Capture the cell that displays the provided text and extract its (x, y) central coordinate. 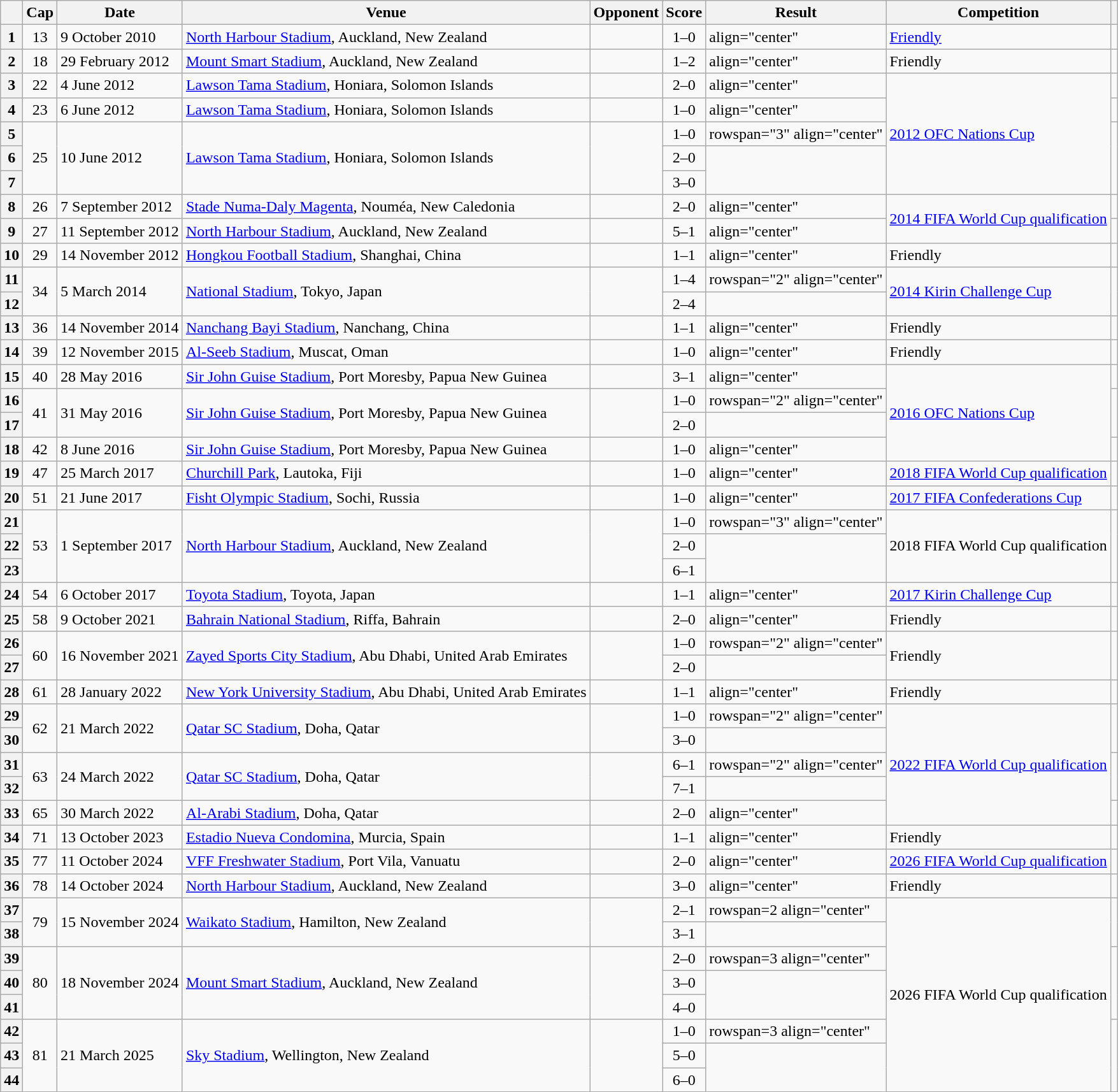
21 March 2025 (120, 1055)
81 (40, 1055)
17 (11, 425)
47 (40, 473)
14 November 2014 (120, 328)
2 (11, 61)
19 (11, 473)
24 March 2022 (120, 777)
9 October 2010 (120, 37)
43 (11, 1055)
21 (11, 522)
Sky Stadium, Wellington, New Zealand (386, 1055)
29 February 2012 (120, 61)
rowspan=2 align="center" (796, 910)
9 October 2021 (120, 619)
31 (11, 765)
44 (11, 1080)
16 (11, 401)
Competition (998, 13)
Hongkou Football Stadium, Shanghai, China (386, 255)
5–1 (684, 231)
Stade Numa-Daly Magenta, Nouméa, New Caledonia (386, 206)
Score (684, 13)
National Stadium, Tokyo, Japan (386, 291)
20 (11, 498)
37 (11, 910)
6–0 (684, 1080)
80 (40, 982)
5 March 2014 (120, 291)
5–0 (684, 1055)
12 (11, 304)
7 (11, 182)
Cap (40, 13)
7 September 2012 (120, 206)
78 (40, 886)
61 (40, 691)
38 (11, 934)
60 (40, 655)
12 November 2015 (120, 352)
28 (11, 691)
Al-Arabi Stadium, Doha, Qatar (386, 813)
10 (11, 255)
63 (40, 777)
11 October 2024 (120, 861)
11 September 2012 (120, 231)
14 October 2024 (120, 886)
8 June 2016 (120, 449)
7–1 (684, 789)
9 (11, 231)
Venue (386, 13)
6 October 2017 (120, 594)
1 September 2017 (120, 546)
65 (40, 813)
Opponent (626, 13)
2–1 (684, 910)
14 (11, 352)
Bahrain National Stadium, Riffa, Bahrain (386, 619)
30 March 2022 (120, 813)
33 (11, 813)
Waikato Stadium, Hamilton, New Zealand (386, 922)
1–2 (684, 61)
30 (11, 740)
4–0 (684, 1007)
58 (40, 619)
2016 OFC Nations Cup (998, 413)
Al-Seeb Stadium, Muscat, Oman (386, 352)
2012 OFC Nations Cup (998, 134)
5 (11, 134)
Estadio Nueva Condomina, Murcia, Spain (386, 837)
54 (40, 594)
VFF Freshwater Stadium, Port Vila, Vanuatu (386, 861)
Churchill Park, Lautoka, Fiji (386, 473)
71 (40, 837)
21 June 2017 (120, 498)
6 June 2012 (120, 110)
Fisht Olympic Stadium, Sochi, Russia (386, 498)
New York University Stadium, Abu Dhabi, United Arab Emirates (386, 691)
24 (11, 594)
51 (40, 498)
4 (11, 110)
79 (40, 922)
4 June 2012 (120, 85)
1 (11, 37)
28 January 2022 (120, 691)
11 (11, 279)
16 November 2021 (120, 655)
8 (11, 206)
2–4 (684, 304)
Toyota Stadium, Toyota, Japan (386, 594)
15 (11, 377)
2014 FIFA World Cup qualification (998, 219)
62 (40, 728)
Result (796, 13)
77 (40, 861)
13 October 2023 (120, 837)
31 May 2016 (120, 413)
2017 Kirin Challenge Cup (998, 594)
2017 FIFA Confederations Cup (998, 498)
15 November 2024 (120, 922)
6 (11, 158)
2014 Kirin Challenge Cup (998, 291)
18 November 2024 (120, 982)
Date (120, 13)
1–4 (684, 279)
21 March 2022 (120, 728)
32 (11, 789)
3 (11, 85)
14 November 2012 (120, 255)
10 June 2012 (120, 158)
Zayed Sports City Stadium, Abu Dhabi, United Arab Emirates (386, 655)
53 (40, 546)
25 March 2017 (120, 473)
35 (11, 861)
2022 FIFA World Cup qualification (998, 765)
Nanchang Bayi Stadium, Nanchang, China (386, 328)
28 May 2016 (120, 377)
